From the cell containing the given text, extract its center point as [X, Y] coordinate. 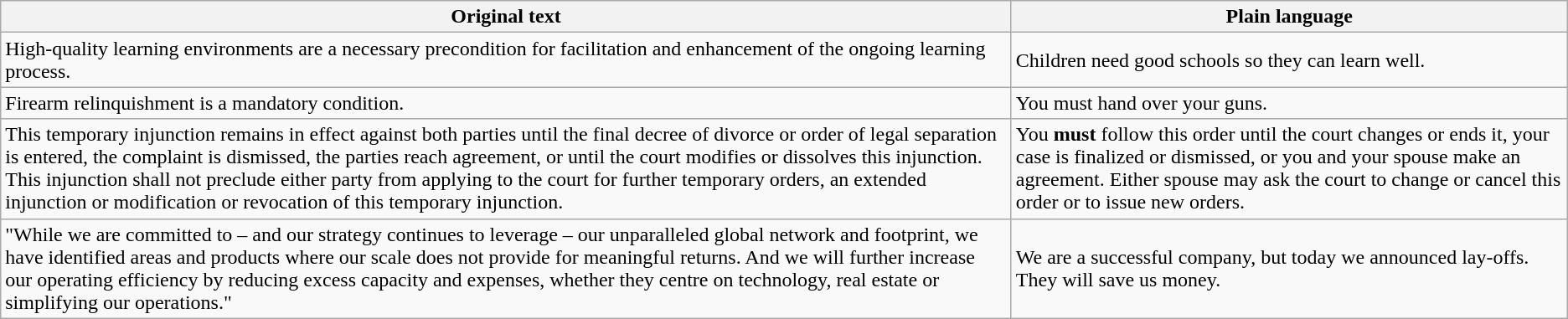
High-quality learning environments are a necessary precondition for facilitation and enhancement of the ongoing learning process. [506, 60]
You must hand over your guns. [1289, 103]
Children need good schools so they can learn well. [1289, 60]
Plain language [1289, 17]
Original text [506, 17]
Firearm relinquishment is a mandatory condition. [506, 103]
We are a successful company, but today we announced lay-offs. They will save us money. [1289, 268]
